Provide the (X, Y) coordinate of the cell's center where the given text is located.  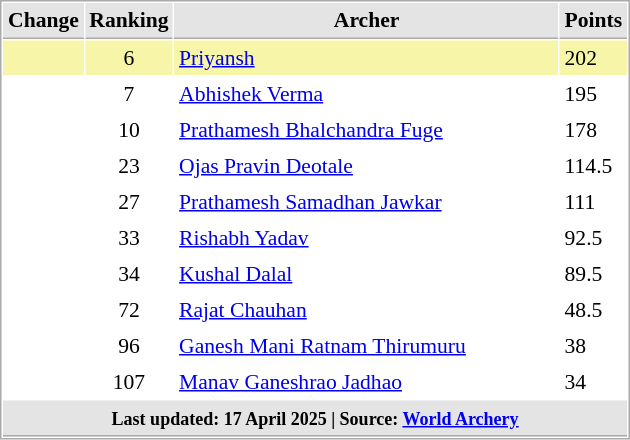
96 (129, 345)
10 (129, 129)
23 (129, 165)
Prathamesh Samadhan Jawkar (367, 201)
178 (594, 129)
Ojas Pravin Deotale (367, 165)
92.5 (594, 237)
Change (44, 21)
72 (129, 309)
Prathamesh Bhalchandra Fuge (367, 129)
27 (129, 201)
Rajat Chauhan (367, 309)
195 (594, 93)
Archer (367, 21)
89.5 (594, 273)
Manav Ganeshrao Jadhao (367, 381)
Ganesh Mani Ratnam Thirumuru (367, 345)
38 (594, 345)
Abhishek Verma (367, 93)
111 (594, 201)
202 (594, 57)
Last updated: 17 April 2025 | Source: World Archery (316, 418)
Kushal Dalal (367, 273)
6 (129, 57)
Rishabh Yadav (367, 237)
48.5 (594, 309)
Points (594, 21)
33 (129, 237)
Ranking (129, 21)
114.5 (594, 165)
7 (129, 93)
107 (129, 381)
Priyansh (367, 57)
